Detect which cell encompasses the target text, then output its (X, Y) center coordinate. 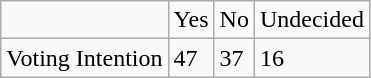
Yes (191, 20)
16 (312, 58)
No (234, 20)
Undecided (312, 20)
47 (191, 58)
Voting Intention (84, 58)
37 (234, 58)
